Search for the cell housing the specified text and yield its [x, y] center coordinate. 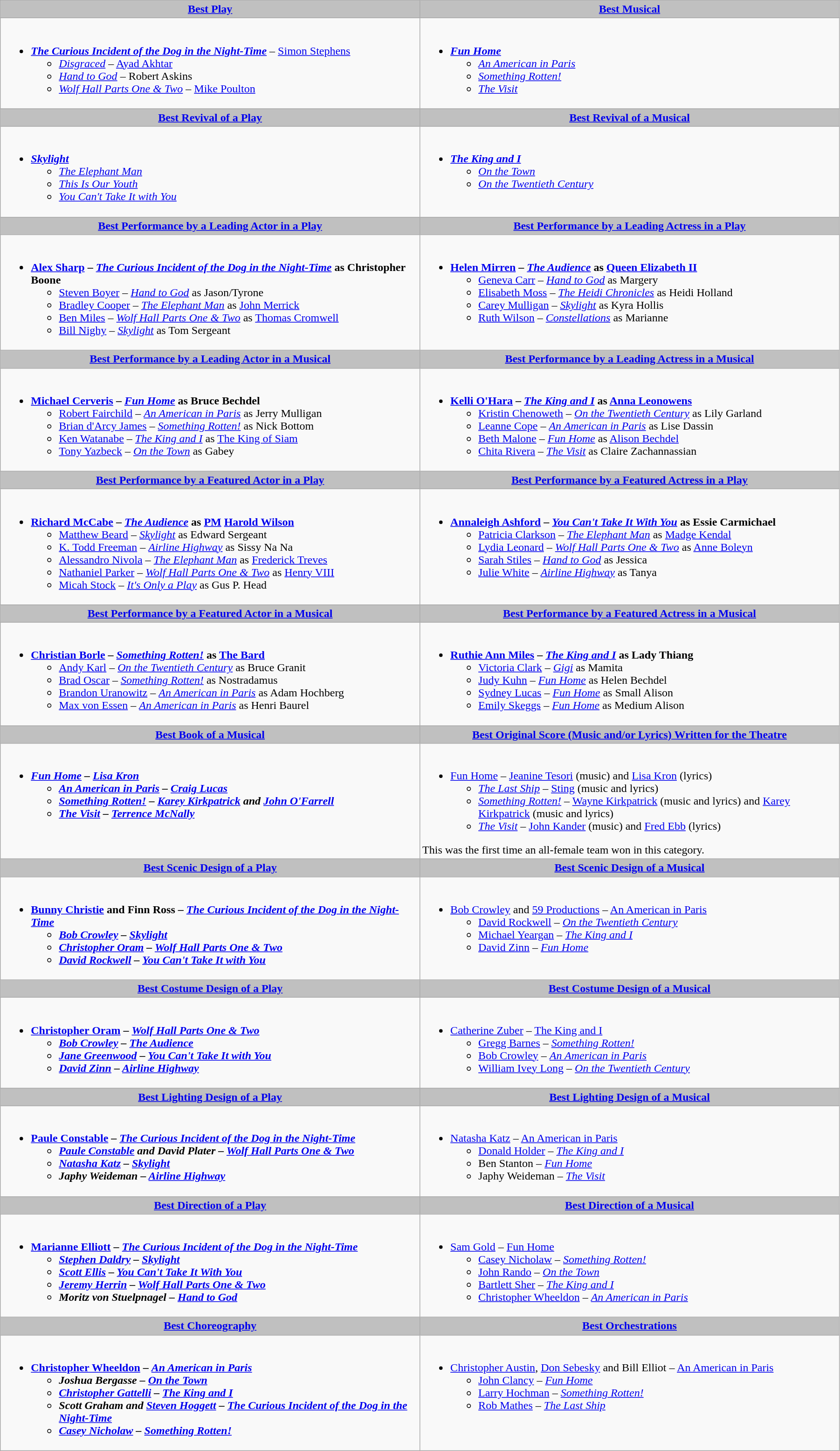
Best Musical [630, 9]
Bob Crowley and 59 Productions – An American in ParisDavid Rockwell – On the Twentieth CenturyMichael Yeargan – The King and IDavid Zinn – Fun Home [630, 928]
Best Lighting Design of a Musical [630, 1097]
Best Costume Design of a Musical [630, 989]
Best Performance by a Featured Actress in a Musical [630, 613]
Best Revival of a Play [210, 118]
Best Direction of a Play [210, 1205]
Best Revival of a Musical [630, 118]
Best Scenic Design of a Musical [630, 868]
SkylightThe Elephant ManThis Is Our YouthYou Can't Take It with You [210, 172]
The King and IOn the TownOn the Twentieth Century [630, 172]
Best Performance by a Leading Actor in a Musical [210, 359]
Best Orchestrations [630, 1326]
Catherine Zuber – The King and IGregg Barnes – Something Rotten!Bob Crowley – An American in ParisWilliam Ivey Long – On the Twentieth Century [630, 1043]
Best Performance by a Leading Actress in a Play [630, 226]
Best Book of a Musical [210, 735]
Best Costume Design of a Play [210, 989]
Natasha Katz – An American in ParisDonald Holder – The King and IBen Stanton – Fun HomeJaphy Weideman – The Visit [630, 1151]
Best Performance by a Featured Actor in a Play [210, 480]
Best Choreography [210, 1326]
Best Performance by a Featured Actor in a Musical [210, 613]
Fun Home – Lisa KronAn American in Paris – Craig LucasSomething Rotten! – Karey Kirkpatrick and John O'FarrellThe Visit – Terrence McNally [210, 801]
Best Scenic Design of a Play [210, 868]
Best Play [210, 9]
Best Lighting Design of a Play [210, 1097]
Best Performance by a Leading Actor in a Play [210, 226]
Fun HomeAn American in ParisSomething Rotten!The Visit [630, 63]
Christopher Oram – Wolf Hall Parts One & TwoBob Crowley – The AudienceJane Greenwood – You Can't Take It with YouDavid Zinn – Airline Highway [210, 1043]
Best Performance by a Leading Actress in a Musical [630, 359]
Best Direction of a Musical [630, 1205]
Best Original Score (Music and/or Lyrics) Written for the Theatre [630, 735]
Best Performance by a Featured Actress in a Play [630, 480]
